Search for the cell housing the specified text and yield its [X, Y] center coordinate. 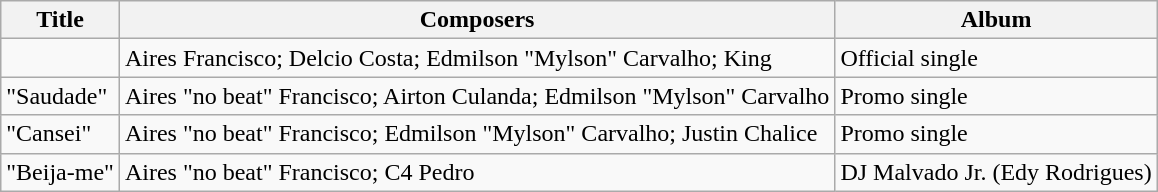
Title [60, 20]
DJ Malvado Jr. (Edy Rodrigues) [996, 172]
Aires Francisco; Delcio Costa; Edmilson "Mylson" Carvalho; King [477, 58]
Composers [477, 20]
Aires "no beat" Francisco; C4 Pedro [477, 172]
Album [996, 20]
Aires "no beat" Francisco; Edmilson "Mylson" Carvalho; Justin Chalice [477, 134]
"Beija-me" [60, 172]
"Saudade" [60, 96]
Official single [996, 58]
"Cansei" [60, 134]
Aires "no beat" Francisco; Airton Culanda; Edmilson "Mylson" Carvalho [477, 96]
